Search for the cell housing the specified text and yield its (x, y) center coordinate. 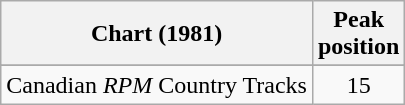
Chart (1981) (157, 34)
Peakposition (358, 34)
15 (358, 85)
Canadian RPM Country Tracks (157, 85)
